Determine the (X, Y) coordinate at the center of the cell enclosing the given text.  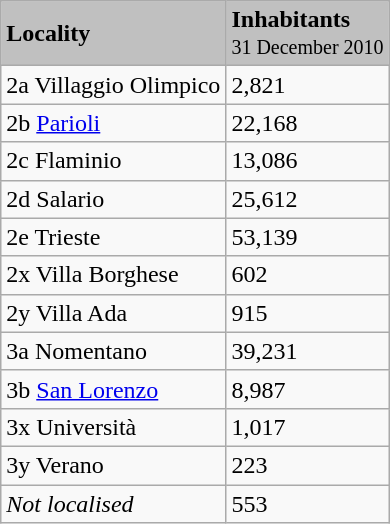
2d Salario (114, 199)
2e Trieste (114, 237)
1,017 (308, 427)
8,987 (308, 389)
2a Villaggio Olimpico (114, 85)
602 (308, 275)
915 (308, 313)
Locality (114, 34)
13,086 (308, 161)
3y Verano (114, 465)
3b San Lorenzo (114, 389)
2b Parioli (114, 123)
53,139 (308, 237)
3x Università (114, 427)
Inhabitants31 December 2010 (308, 34)
Not localised (114, 503)
39,231 (308, 351)
2c Flaminio (114, 161)
2x Villa Borghese (114, 275)
3a Nomentano (114, 351)
25,612 (308, 199)
2y Villa Ada (114, 313)
553 (308, 503)
2,821 (308, 85)
223 (308, 465)
22,168 (308, 123)
